Determine the (X, Y) coordinate at the center of the cell enclosing the given text.  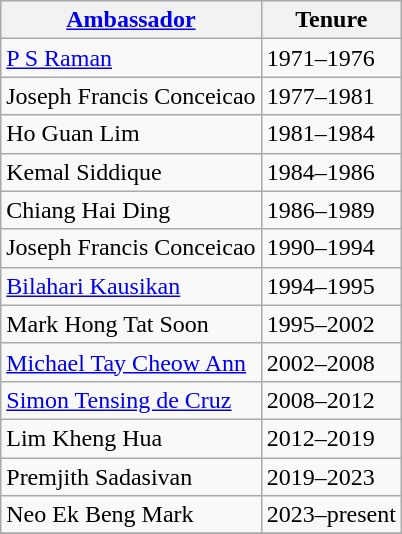
Bilahari Kausikan (131, 286)
1986–1989 (331, 210)
1981–1984 (331, 134)
1984–1986 (331, 172)
1971–1976 (331, 58)
1990–1994 (331, 248)
1977–1981 (331, 96)
Ambassador (131, 20)
1995–2002 (331, 324)
Ho Guan Lim (131, 134)
2019–2023 (331, 477)
Michael Tay Cheow Ann (131, 362)
Neo Ek Beng Mark (131, 515)
2012–2019 (331, 438)
Lim Kheng Hua (131, 438)
2008–2012 (331, 400)
Kemal Siddique (131, 172)
2023–present (331, 515)
Premjith Sadasivan (131, 477)
Tenure (331, 20)
Simon Tensing de Cruz (131, 400)
1994–1995 (331, 286)
P S Raman (131, 58)
Mark Hong Tat Soon (131, 324)
2002–2008 (331, 362)
Chiang Hai Ding (131, 210)
